Detect which cell encompasses the target text, then output its [X, Y] center coordinate. 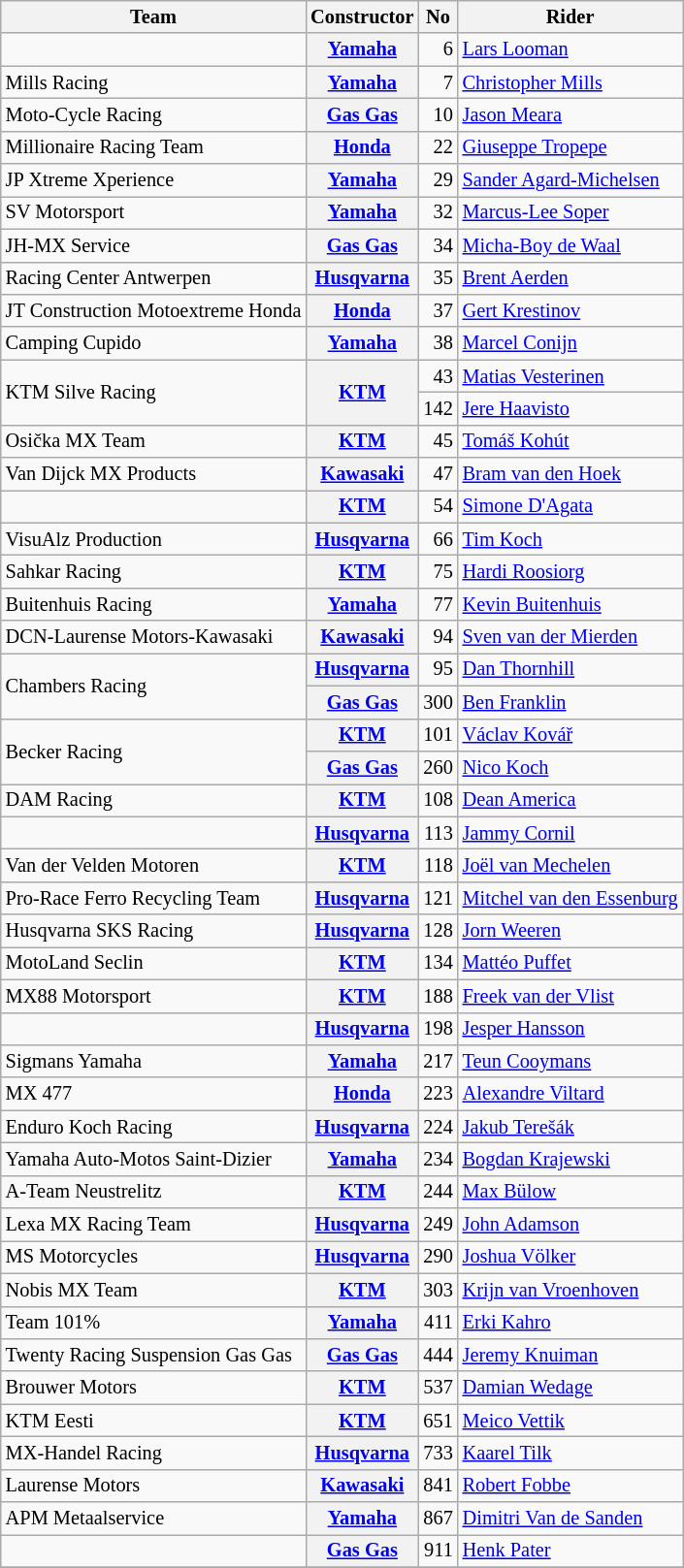
Václav Kovář [570, 735]
Sven van der Mierden [570, 637]
223 [438, 1094]
411 [438, 1323]
37 [438, 310]
Sigmans Yamaha [153, 1061]
Mattéo Puffet [570, 963]
Team 101% [153, 1323]
Teun Cooymans [570, 1061]
Meico Vettik [570, 1421]
Lexa MX Racing Team [153, 1225]
Twenty Racing Suspension Gas Gas [153, 1355]
Kevin Buitenhuis [570, 604]
Buitenhuis Racing [153, 604]
Giuseppe Tropepe [570, 147]
198 [438, 1029]
JH-MX Service [153, 245]
Joël van Mechelen [570, 865]
Jeremy Knuiman [570, 1355]
188 [438, 996]
Hardi Roosiorg [570, 571]
VisuAlz Production [153, 539]
Nico Koch [570, 767]
Joshua Völker [570, 1257]
Brouwer Motors [153, 1388]
10 [438, 114]
JT Construction Motoextreme Honda [153, 310]
7 [438, 82]
A-Team Neustrelitz [153, 1192]
Chambers Racing [153, 685]
34 [438, 245]
Sahkar Racing [153, 571]
Dean America [570, 800]
MotoLand Seclin [153, 963]
Laurense Motors [153, 1486]
121 [438, 898]
Ben Franklin [570, 702]
No [438, 16]
Jakub Terešák [570, 1127]
249 [438, 1225]
Freek van der Vlist [570, 996]
KTM Silve Racing [153, 392]
Bram van den Hoek [570, 474]
JP Xtreme Xperience [153, 180]
Constructor [362, 16]
Henk Pater [570, 1551]
38 [438, 343]
Enduro Koch Racing [153, 1127]
651 [438, 1421]
537 [438, 1388]
Camping Cupido [153, 343]
113 [438, 833]
6 [438, 49]
101 [438, 735]
244 [438, 1192]
Jorn Weeren [570, 931]
Damian Wedage [570, 1388]
Alexandre Viltard [570, 1094]
Van Dijck MX Products [153, 474]
Matias Vesterinen [570, 376]
142 [438, 408]
Marcus-Lee Soper [570, 212]
128 [438, 931]
290 [438, 1257]
KTM Eesti [153, 1421]
66 [438, 539]
Pro-Race Ferro Recycling Team [153, 898]
Dan Thornhill [570, 669]
234 [438, 1159]
35 [438, 278]
Nobis MX Team [153, 1290]
Simone D'Agata [570, 506]
300 [438, 702]
45 [438, 441]
Becker Racing [153, 751]
29 [438, 180]
Gert Krestinov [570, 310]
75 [438, 571]
32 [438, 212]
Team [153, 16]
Jason Meara [570, 114]
Erki Kahro [570, 1323]
Tim Koch [570, 539]
867 [438, 1519]
Sander Agard-Michelsen [570, 180]
108 [438, 800]
APM Metaalservice [153, 1519]
Christopher Mills [570, 82]
Tomáš Kohút [570, 441]
Jere Haavisto [570, 408]
95 [438, 669]
Mitchel van den Essenburg [570, 898]
118 [438, 865]
Lars Looman [570, 49]
94 [438, 637]
733 [438, 1453]
303 [438, 1290]
444 [438, 1355]
MX88 Motorsport [153, 996]
47 [438, 474]
43 [438, 376]
Brent Aerden [570, 278]
MX 477 [153, 1094]
Mills Racing [153, 82]
Max Bülow [570, 1192]
Bogdan Krajewski [570, 1159]
260 [438, 767]
Moto-Cycle Racing [153, 114]
54 [438, 506]
DAM Racing [153, 800]
DCN-Laurense Motors-Kawasaki [153, 637]
Micha-Boy de Waal [570, 245]
Van der Velden Motoren [153, 865]
77 [438, 604]
Jammy Cornil [570, 833]
Robert Fobbe [570, 1486]
224 [438, 1127]
22 [438, 147]
Rider [570, 16]
Millionaire Racing Team [153, 147]
134 [438, 963]
Kaarel Tilk [570, 1453]
Jesper Hansson [570, 1029]
Husqvarna SKS Racing [153, 931]
841 [438, 1486]
Marcel Conijn [570, 343]
Krijn van Vroenhoven [570, 1290]
Yamaha Auto-Motos Saint-Dizier [153, 1159]
MX-Handel Racing [153, 1453]
SV Motorsport [153, 212]
Dimitri Van de Sanden [570, 1519]
John Adamson [570, 1225]
911 [438, 1551]
217 [438, 1061]
Osička MX Team [153, 441]
Racing Center Antwerpen [153, 278]
MS Motorcycles [153, 1257]
